From the cell containing the given text, extract its center point as (x, y) coordinate. 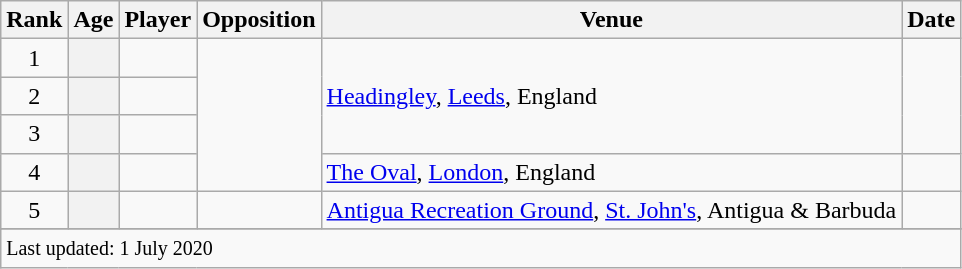
5 (34, 210)
Age (94, 20)
4 (34, 172)
1 (34, 58)
Last updated: 1 July 2020 (481, 248)
Player (158, 20)
Opposition (259, 20)
Headingley, Leeds, England (612, 96)
2 (34, 96)
Antigua Recreation Ground, St. John's, Antigua & Barbuda (612, 210)
3 (34, 134)
Date (932, 20)
Rank (34, 20)
Venue (612, 20)
The Oval, London, England (612, 172)
